Return (X, Y) of the center of cell containing provided text 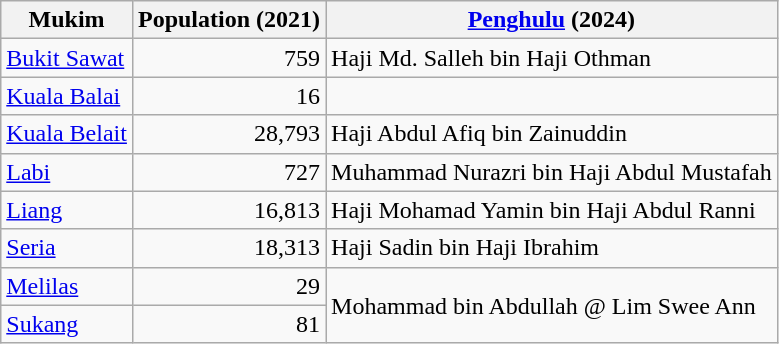
Seria (67, 248)
Mukim (67, 20)
727 (228, 172)
Kuala Belait (67, 134)
Bukit Sawat (67, 58)
28,793 (228, 134)
16 (228, 96)
Sukang (67, 324)
Population (2021) (228, 20)
Labi (67, 172)
Haji Abdul Afiq bin Zainuddin (552, 134)
Haji Sadin bin Haji Ibrahim (552, 248)
Liang (67, 210)
Mohammad bin Abdullah @ Lim Swee Ann (552, 305)
29 (228, 286)
18,313 (228, 248)
Haji Mohamad Yamin bin Haji Abdul Ranni (552, 210)
16,813 (228, 210)
759 (228, 58)
Kuala Balai (67, 96)
Muhammad Nurazri bin Haji Abdul Mustafah (552, 172)
Penghulu (2024) (552, 20)
Melilas (67, 286)
81 (228, 324)
Haji Md. Salleh bin Haji Othman (552, 58)
